From the cell containing the given text, extract its center point as [X, Y] coordinate. 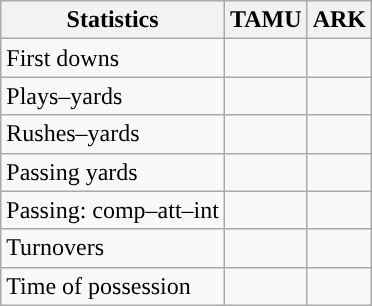
Turnovers [113, 248]
ARK [339, 20]
Passing: comp–att–int [113, 210]
Rushes–yards [113, 134]
TAMU [266, 20]
Time of possession [113, 286]
Plays–yards [113, 96]
First downs [113, 58]
Passing yards [113, 172]
Statistics [113, 20]
